Return (X, Y) of the center of cell containing provided text 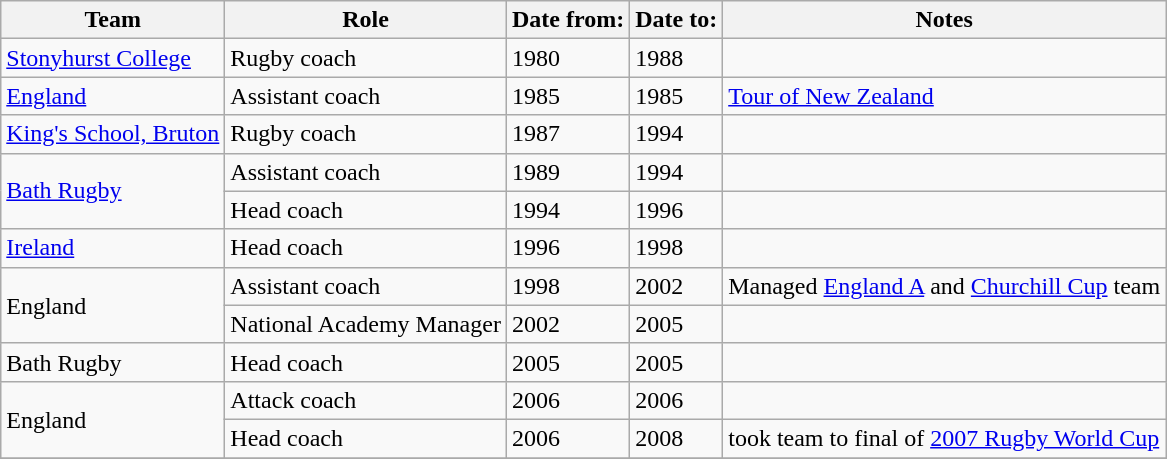
Ireland (113, 248)
1989 (568, 172)
King's School, Bruton (113, 134)
Tour of New Zealand (944, 96)
1987 (568, 134)
1980 (568, 58)
Attack coach (366, 400)
Stonyhurst College (113, 58)
National Academy Manager (366, 324)
took team to final of 2007 Rugby World Cup (944, 438)
2008 (676, 438)
Team (113, 20)
Date to: (676, 20)
Role (366, 20)
Date from: (568, 20)
Notes (944, 20)
Managed England A and Churchill Cup team (944, 286)
1988 (676, 58)
